Identify which cell holds the provided text, then report its [x, y] central coordinate. 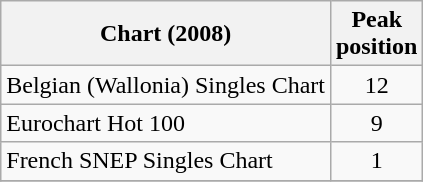
Chart (2008) [166, 34]
French SNEP Singles Chart [166, 161]
1 [376, 161]
9 [376, 123]
Peakposition [376, 34]
12 [376, 85]
Belgian (Wallonia) Singles Chart [166, 85]
Eurochart Hot 100 [166, 123]
